Pinpoint the cell where the given text exists, returning its (X, Y) midpoint coordinate. 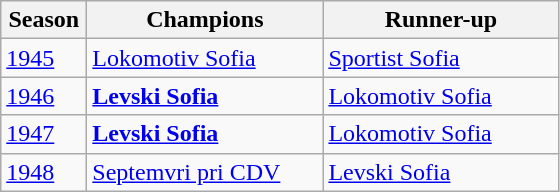
Runner-up (441, 20)
Sportist Sofia (441, 58)
Septemvri pri CDV (205, 172)
Season (44, 20)
1948 (44, 172)
1947 (44, 134)
1946 (44, 96)
1945 (44, 58)
Champions (205, 20)
